Output the [x, y] coordinate of the center of the cell containing the given text.  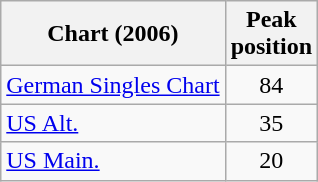
Chart (2006) [113, 34]
35 [271, 123]
US Alt. [113, 123]
Peakposition [271, 34]
84 [271, 85]
German Singles Chart [113, 85]
20 [271, 161]
US Main. [113, 161]
